From the cell containing the given text, extract its center point as (x, y) coordinate. 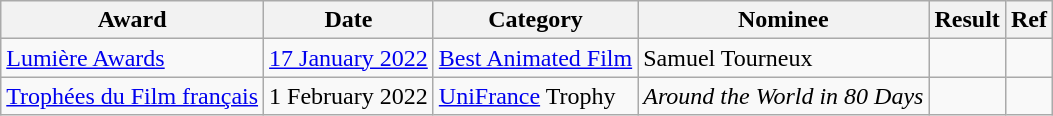
17 January 2022 (349, 58)
Trophées du Film français (132, 96)
1 February 2022 (349, 96)
Ref (1028, 20)
Lumière Awards (132, 58)
Date (349, 20)
Around the World in 80 Days (784, 96)
Best Animated Film (535, 58)
Award (132, 20)
Samuel Tourneux (784, 58)
UniFrance Trophy (535, 96)
Category (535, 20)
Nominee (784, 20)
Result (967, 20)
